For the text-containing cell, return its midpoint in (X, Y) coordinate format. 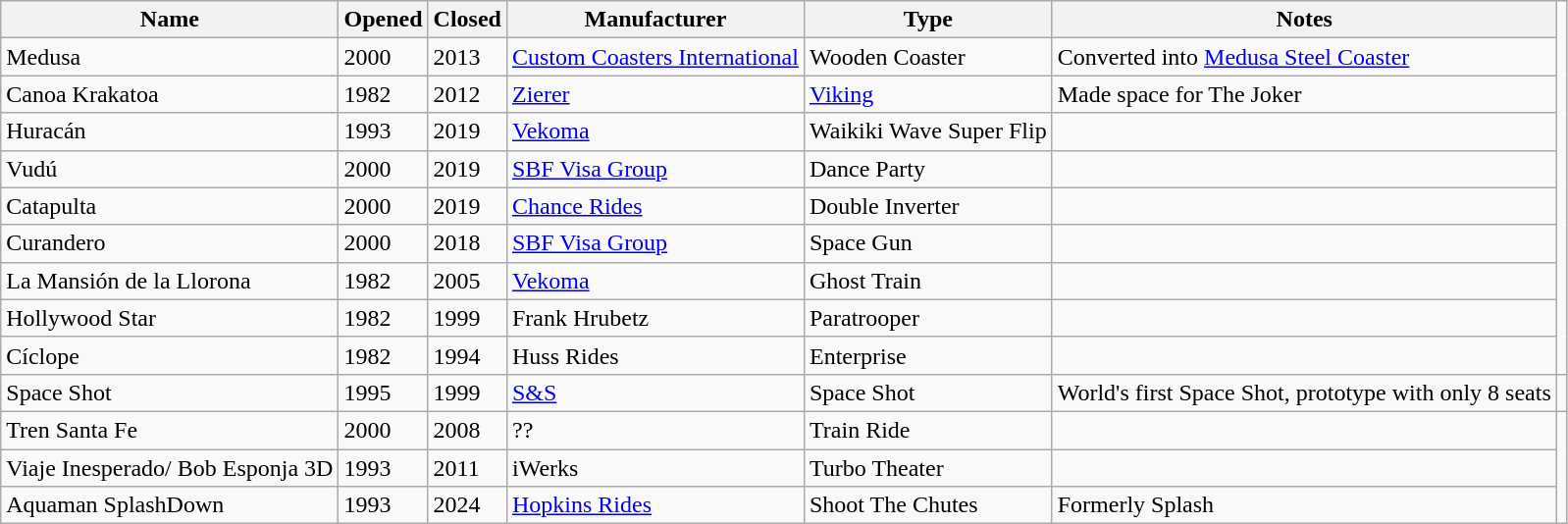
Made space for The Joker (1304, 94)
Enterprise (928, 355)
1994 (467, 355)
Catapulta (170, 206)
Viking (928, 94)
?? (655, 430)
Cíclope (170, 355)
Closed (467, 20)
Hollywood Star (170, 318)
Train Ride (928, 430)
S&S (655, 393)
2011 (467, 468)
Viaje Inesperado/ Bob Esponja 3D (170, 468)
Converted into Medusa Steel Coaster (1304, 57)
Chance Rides (655, 206)
Opened (383, 20)
Frank Hrubetz (655, 318)
Aquaman SplashDown (170, 505)
2005 (467, 281)
Waikiki Wave Super Flip (928, 131)
Curandero (170, 243)
Paratrooper (928, 318)
Tren Santa Fe (170, 430)
iWerks (655, 468)
2018 (467, 243)
Wooden Coaster (928, 57)
2008 (467, 430)
Huracán (170, 131)
Space Gun (928, 243)
1995 (383, 393)
Double Inverter (928, 206)
Huss Rides (655, 355)
Dance Party (928, 169)
Vudú (170, 169)
Formerly Splash (1304, 505)
Notes (1304, 20)
Manufacturer (655, 20)
Ghost Train (928, 281)
Medusa (170, 57)
Name (170, 20)
Custom Coasters International (655, 57)
La Mansión de la Llorona (170, 281)
2013 (467, 57)
Type (928, 20)
Canoa Krakatoa (170, 94)
Hopkins Rides (655, 505)
Shoot The Chutes (928, 505)
Zierer (655, 94)
2024 (467, 505)
Turbo Theater (928, 468)
World's first Space Shot, prototype with only 8 seats (1304, 393)
2012 (467, 94)
